Pinpoint the cell where the given text exists, returning its (x, y) midpoint coordinate. 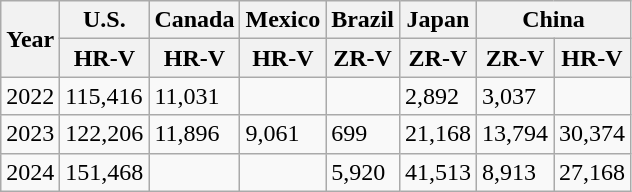
China (553, 20)
3,037 (514, 96)
Japan (438, 20)
30,374 (592, 134)
2,892 (438, 96)
U.S. (104, 20)
9,061 (283, 134)
Brazil (363, 20)
Year (30, 39)
151,468 (104, 172)
11,031 (194, 96)
8,913 (514, 172)
2023 (30, 134)
115,416 (104, 96)
2024 (30, 172)
699 (363, 134)
13,794 (514, 134)
5,920 (363, 172)
122,206 (104, 134)
21,168 (438, 134)
11,896 (194, 134)
Canada (194, 20)
41,513 (438, 172)
2022 (30, 96)
Mexico (283, 20)
27,168 (592, 172)
